Output the [X, Y] coordinate of the center of the cell containing the given text.  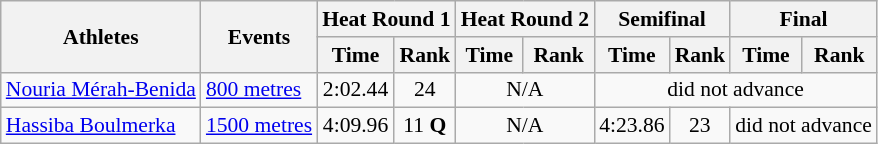
Heat Round 2 [525, 19]
Final [804, 19]
23 [700, 126]
Heat Round 1 [386, 19]
Events [259, 36]
Nouria Mérah-Benida [101, 90]
4:09.96 [356, 126]
800 metres [259, 90]
4:23.86 [632, 126]
Athletes [101, 36]
24 [425, 90]
11 Q [425, 126]
1500 metres [259, 126]
2:02.44 [356, 90]
Hassiba Boulmerka [101, 126]
Semifinal [662, 19]
